Detect which cell encompasses the target text, then output its [x, y] center coordinate. 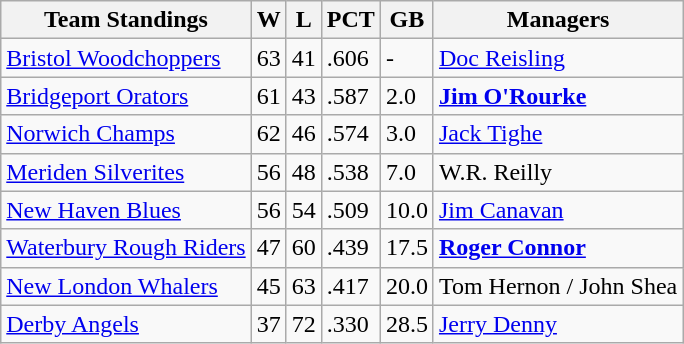
Waterbury Rough Riders [126, 248]
Jim Canavan [558, 210]
W [268, 20]
Bristol Woodchoppers [126, 58]
W.R. Reilly [558, 172]
60 [304, 248]
L [304, 20]
Jim O'Rourke [558, 96]
Norwich Champs [126, 134]
3.0 [406, 134]
New Haven Blues [126, 210]
New London Whalers [126, 286]
41 [304, 58]
.330 [350, 324]
PCT [350, 20]
.439 [350, 248]
Doc Reisling [558, 58]
43 [304, 96]
.574 [350, 134]
Bridgeport Orators [126, 96]
46 [304, 134]
48 [304, 172]
Meriden Silverites [126, 172]
2.0 [406, 96]
17.5 [406, 248]
.587 [350, 96]
Jack Tighe [558, 134]
Managers [558, 20]
37 [268, 324]
28.5 [406, 324]
Derby Angels [126, 324]
.509 [350, 210]
7.0 [406, 172]
.606 [350, 58]
54 [304, 210]
Team Standings [126, 20]
10.0 [406, 210]
GB [406, 20]
.538 [350, 172]
72 [304, 324]
Tom Hernon / John Shea [558, 286]
.417 [350, 286]
61 [268, 96]
20.0 [406, 286]
Roger Connor [558, 248]
Jerry Denny [558, 324]
- [406, 58]
47 [268, 248]
62 [268, 134]
45 [268, 286]
